Output the (X, Y) coordinate of the center of the cell containing the given text.  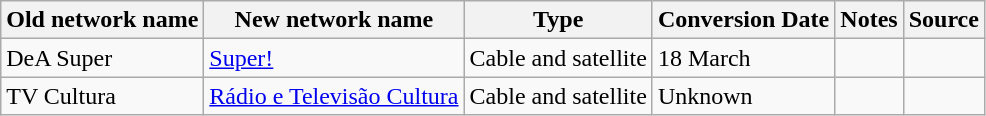
Notes (869, 20)
TV Cultura (102, 96)
Conversion Date (743, 20)
Super! (334, 58)
18 March (743, 58)
New network name (334, 20)
Type (558, 20)
Source (944, 20)
Rádio e Televisão Cultura (334, 96)
Unknown (743, 96)
Old network name (102, 20)
DeA Super (102, 58)
